Capture the cell that displays the provided text and extract its (x, y) central coordinate. 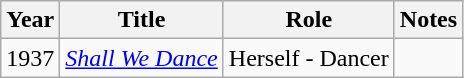
Year (30, 20)
Notes (428, 20)
Shall We Dance (142, 58)
Title (142, 20)
Role (308, 20)
1937 (30, 58)
Herself - Dancer (308, 58)
